Find where the given text appears and provide that cell's center as (x, y) coordinate. 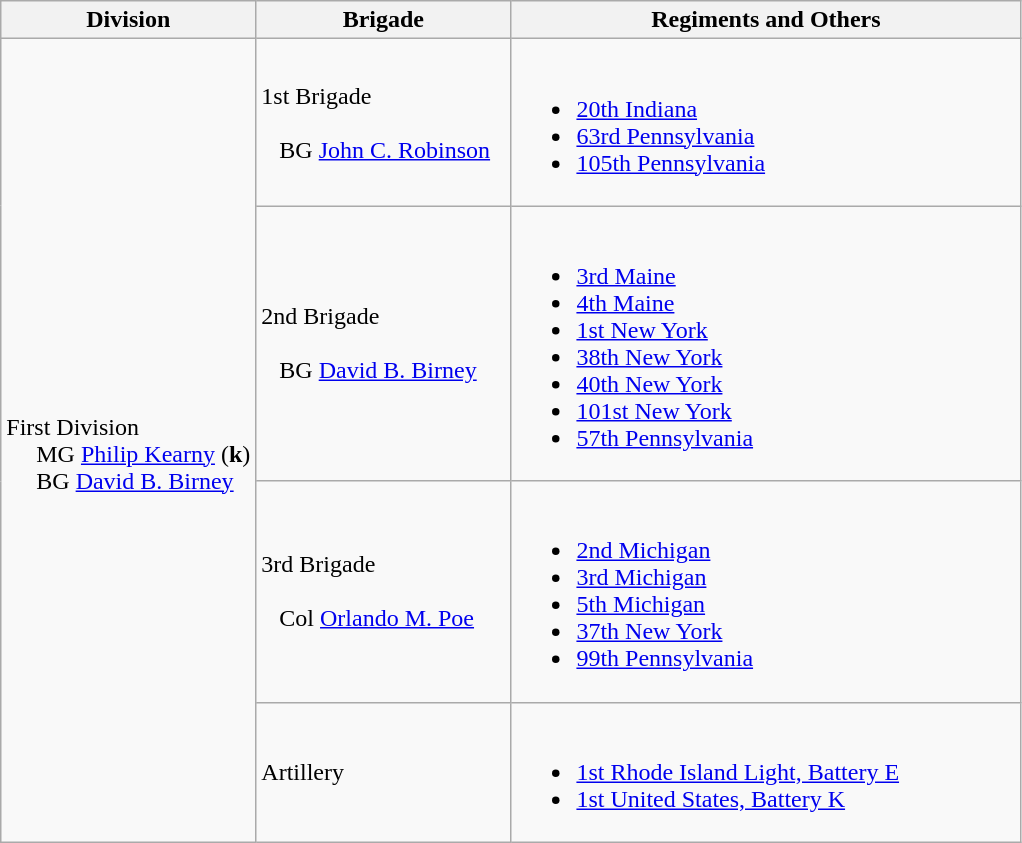
Artillery (384, 772)
2nd Michigan3rd Michigan5th Michigan37th New York99th Pennsylvania (766, 592)
Brigade (384, 20)
20th Indiana63rd Pennsylvania105th Pennsylvania (766, 122)
First Division MG Philip Kearny (k) BG David B. Birney (128, 440)
3rd Brigade Col Orlando M. Poe (384, 592)
Division (128, 20)
2nd Brigade BG David B. Birney (384, 344)
1st Rhode Island Light, Battery E1st United States, Battery K (766, 772)
1st Brigade BG John C. Robinson (384, 122)
Regiments and Others (766, 20)
3rd Maine4th Maine1st New York38th New York40th New York101st New York57th Pennsylvania (766, 344)
